Extract the (X, Y) coordinate from the center of the cell holding the provided text.  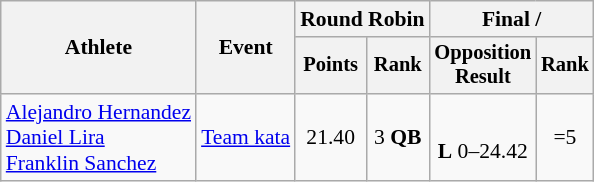
21.40 (330, 138)
OppositionResult (484, 66)
Round Robin (362, 19)
Athlete (98, 48)
Points (330, 66)
Alejandro HernandezDaniel LiraFranklin Sanchez (98, 138)
L 0–24.42 (484, 138)
3 QB (398, 138)
Team kata (246, 138)
=5 (565, 138)
Event (246, 48)
Final / (512, 19)
